Detect which cell encompasses the target text, then output its [x, y] center coordinate. 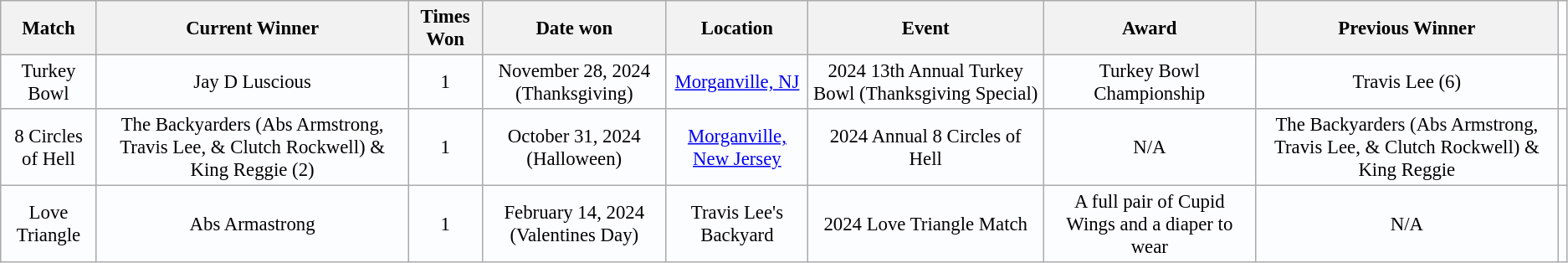
February 14, 2024 (Valentines Day) [574, 224]
October 31, 2024 (Halloween) [574, 147]
Morganville, NJ [736, 82]
Jay D Luscious [253, 82]
The Backyarders (Abs Armstrong, Travis Lee, & Clutch Rockwell) & King Reggie [1407, 147]
8 Circles of Hell [49, 147]
Travis Lee (6) [1407, 82]
Location [736, 28]
November 28, 2024 (Thanksgiving) [574, 82]
Current Winner [253, 28]
Turkey Bowl Championship [1150, 82]
2024 13th Annual Turkey Bowl (Thanksgiving Special) [925, 82]
Morganville, New Jersey [736, 147]
Event [925, 28]
Previous Winner [1407, 28]
A full pair of Cupid Wings and a diaper to wear [1150, 224]
2024 Love Triangle Match [925, 224]
The Backyarders (Abs Armstrong, Travis Lee, & Clutch Rockwell) & King Reggie (2) [253, 147]
Turkey Bowl [49, 82]
Travis Lee's Backyard [736, 224]
Award [1150, 28]
Date won [574, 28]
Times Won [445, 28]
Love Triangle [49, 224]
Match [49, 28]
Abs Armastrong [253, 224]
2024 Annual 8 Circles of Hell [925, 147]
